Determine the (x, y) coordinate at the center of the cell enclosing the given text.  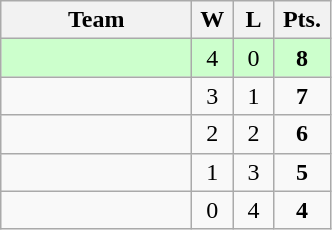
W (212, 20)
Team (96, 20)
L (254, 20)
7 (302, 96)
8 (302, 58)
5 (302, 172)
6 (302, 134)
Pts. (302, 20)
